Locate the cell with the specified text and output its [X, Y] center coordinate. 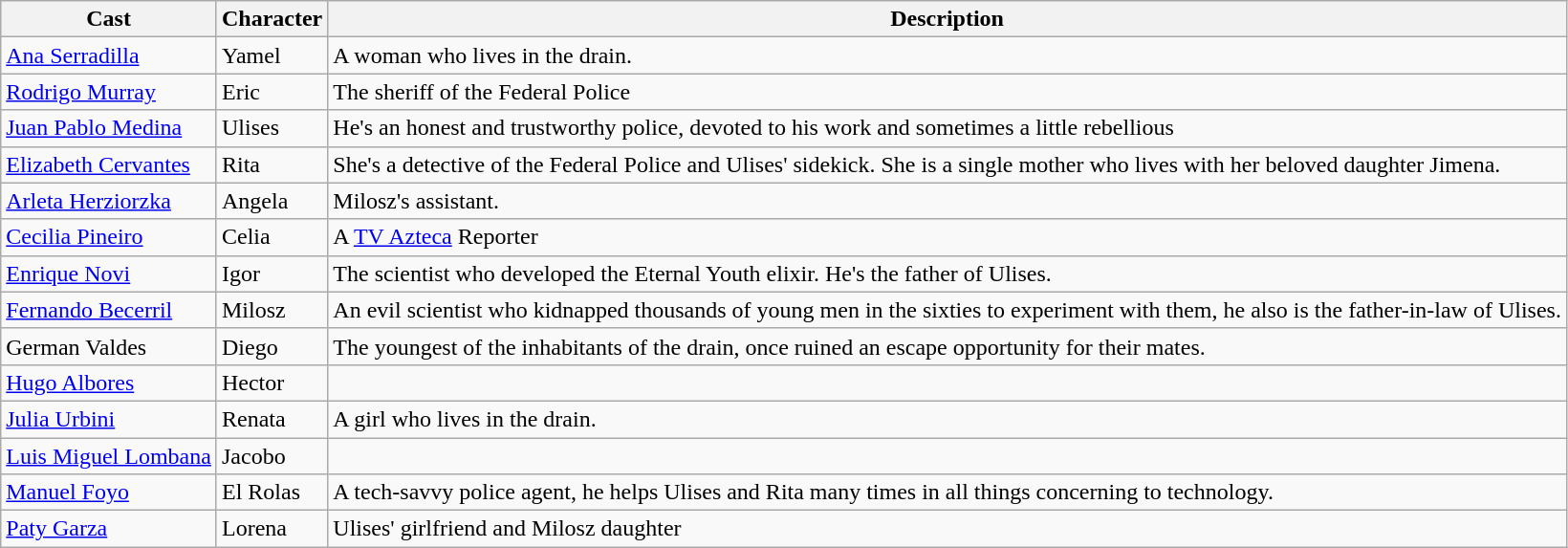
The youngest of the inhabitants of the drain, once ruined an escape opportunity for their mates. [947, 346]
Enrique Novi [109, 274]
Cast [109, 19]
She's a detective of the Federal Police and Ulises' sidekick. She is a single mother who lives with her beloved daughter Jimena. [947, 164]
Ana Serradilla [109, 55]
Elizabeth Cervantes [109, 164]
Renata [272, 419]
Fernando Becerril [109, 310]
The scientist who developed the Eternal Youth elixir. He's the father of Ulises. [947, 274]
Hugo Albores [109, 383]
A TV Azteca Reporter [947, 237]
Rita [272, 164]
Hector [272, 383]
A girl who lives in the drain. [947, 419]
Arleta Herziorzka [109, 201]
Milosz's assistant. [947, 201]
Milosz [272, 310]
El Rolas [272, 493]
Celia [272, 237]
He's an honest and trustworthy police, devoted to his work and sometimes a little rebellious [947, 128]
Rodrigo Murray [109, 92]
Igor [272, 274]
Luis Miguel Lombana [109, 456]
Description [947, 19]
Julia Urbini [109, 419]
Ulises' girlfriend and Milosz daughter [947, 529]
A woman who lives in the drain. [947, 55]
Angela [272, 201]
German Valdes [109, 346]
Ulises [272, 128]
Diego [272, 346]
An evil scientist who kidnapped thousands of young men in the sixties to experiment with them, he also is the father-in-law of Ulises. [947, 310]
Lorena [272, 529]
Cecilia Pineiro [109, 237]
Jacobo [272, 456]
A tech-savvy police agent, he helps Ulises and Rita many times in all things concerning to technology. [947, 493]
The sheriff of the Federal Police [947, 92]
Eric [272, 92]
Paty Garza [109, 529]
Manuel Foyo [109, 493]
Character [272, 19]
Yamel [272, 55]
Juan Pablo Medina [109, 128]
